Output the (X, Y) coordinate of the center of the cell containing the given text.  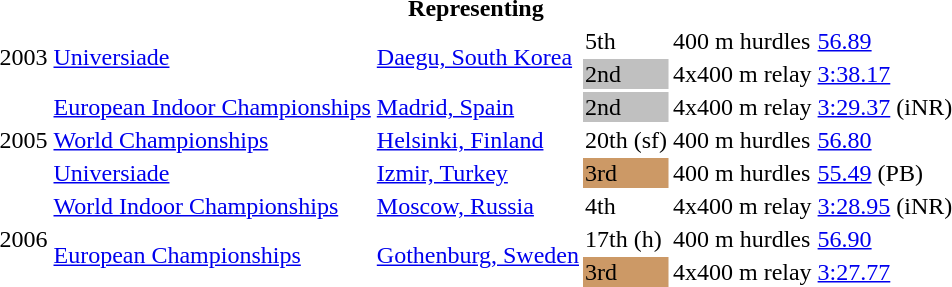
5th (626, 41)
Daegu, South Korea (478, 58)
Izmir, Turkey (478, 173)
World Indoor Championships (212, 206)
European Championships (212, 256)
17th (h) (626, 239)
World Championships (212, 140)
Helsinki, Finland (478, 140)
Moscow, Russia (478, 206)
Gothenburg, Sweden (478, 256)
Madrid, Spain (478, 107)
4th (626, 206)
20th (sf) (626, 140)
European Indoor Championships (212, 107)
